Return the (X, Y) coordinate for the center point of the cell that contains the specified text.  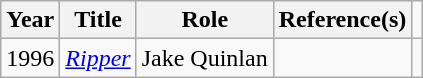
Role (204, 20)
Ripper (98, 58)
Title (98, 20)
1996 (30, 58)
Year (30, 20)
Reference(s) (342, 20)
Jake Quinlan (204, 58)
